Scan for the cell matching the given text and deliver its [X, Y] coordinate at center. 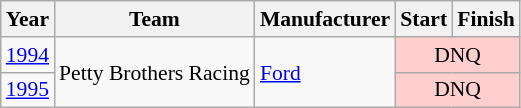
Start [424, 19]
1994 [28, 55]
Team [154, 19]
Ford [325, 72]
Petty Brothers Racing [154, 72]
Manufacturer [325, 19]
1995 [28, 90]
Year [28, 19]
Finish [486, 19]
